Output the [X, Y] coordinate of the center of the cell containing the given text.  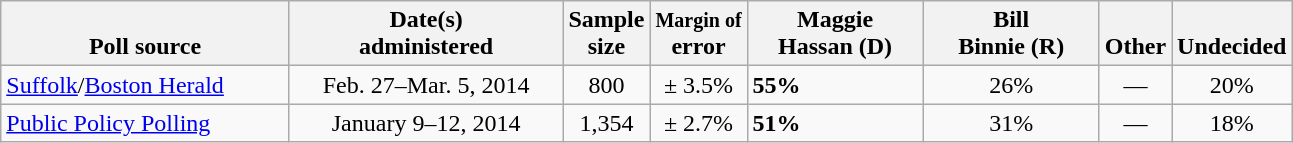
Margin oferror [698, 34]
31% [1011, 123]
BillBinnie (R) [1011, 34]
800 [606, 85]
± 2.7% [698, 123]
Undecided [1232, 34]
55% [835, 85]
Other [1135, 34]
51% [835, 123]
Suffolk/Boston Herald [146, 85]
Feb. 27–Mar. 5, 2014 [426, 85]
± 3.5% [698, 85]
MaggieHassan (D) [835, 34]
18% [1232, 123]
26% [1011, 85]
20% [1232, 85]
Date(s)administered [426, 34]
Samplesize [606, 34]
January 9–12, 2014 [426, 123]
1,354 [606, 123]
Public Policy Polling [146, 123]
Poll source [146, 34]
